Return the (X, Y) coordinate for the center point of the cell that contains the specified text.  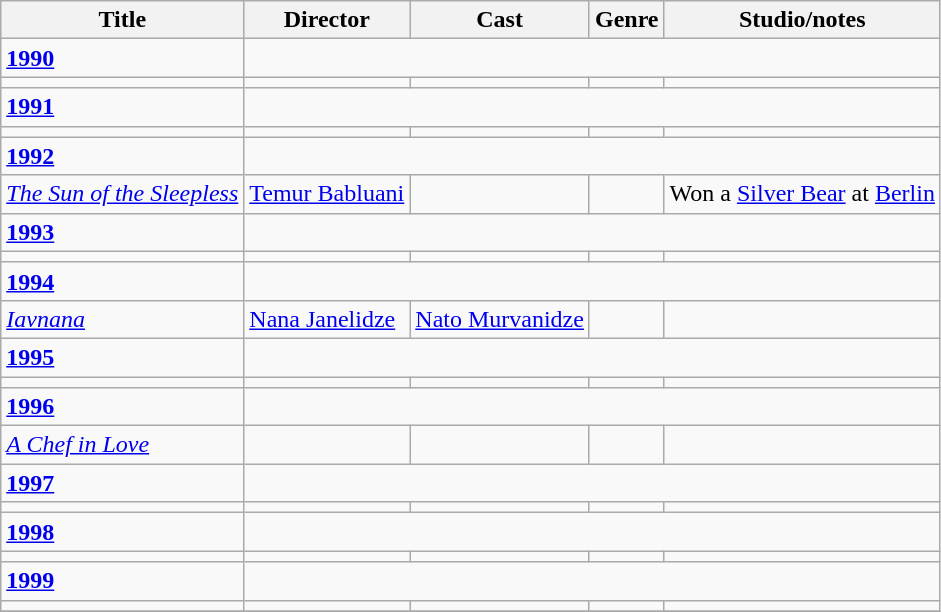
Genre (626, 20)
Nana Janelidze (327, 319)
The Sun of the Sleepless (122, 194)
1994 (122, 281)
A Chef in Love (122, 445)
Nato Murvanidze (500, 319)
1990 (122, 58)
1997 (122, 483)
Title (122, 20)
1996 (122, 407)
Temur Babluani (327, 194)
Director (327, 20)
Cast (500, 20)
Won a Silver Bear at Berlin (802, 194)
1992 (122, 156)
1991 (122, 107)
Studio/notes (802, 20)
1993 (122, 232)
Iavnana (122, 319)
1999 (122, 581)
1998 (122, 532)
1995 (122, 357)
